Capture the cell that displays the provided text and extract its (X, Y) central coordinate. 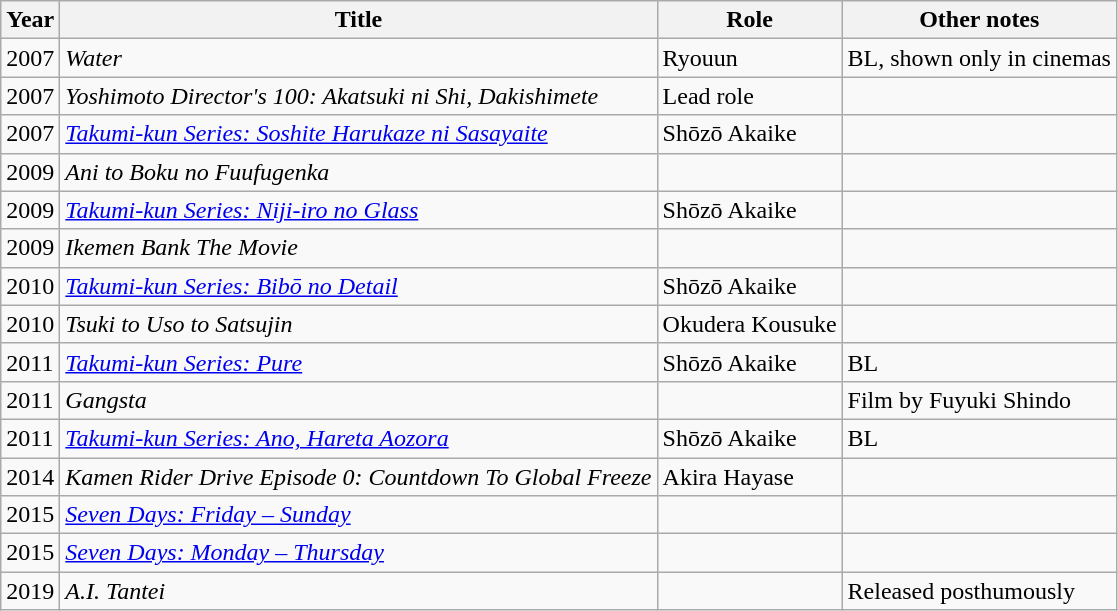
BL, shown only in cinemas (979, 58)
Lead role (750, 96)
Seven Days: Monday – Thursday (358, 553)
Title (358, 20)
Other notes (979, 20)
Akira Hayase (750, 477)
Takumi-kun Series: Ano, Hareta Aozora (358, 438)
Year (30, 20)
Takumi-kun Series: Soshite Harukaze ni Sasayaite (358, 134)
Takumi-kun Series: Bibō no Detail (358, 286)
A.I. Tantei (358, 591)
2014 (30, 477)
2019 (30, 591)
Ryouun (750, 58)
Ani to Boku no Fuufugenka (358, 172)
Kamen Rider Drive Episode 0: Countdown To Global Freeze (358, 477)
Takumi-kun Series: Pure (358, 362)
Gangsta (358, 400)
Seven Days: Friday – Sunday (358, 515)
Role (750, 20)
Water (358, 58)
Released posthumously (979, 591)
Film by Fuyuki Shindo (979, 400)
Tsuki to Uso to Satsujin (358, 324)
Okudera Kousuke (750, 324)
Takumi-kun Series: Niji-iro no Glass (358, 210)
Yoshimoto Director's 100: Akatsuki ni Shi, Dakishimete (358, 96)
Ikemen Bank The Movie (358, 248)
